From the cell containing the given text, extract its center point as (x, y) coordinate. 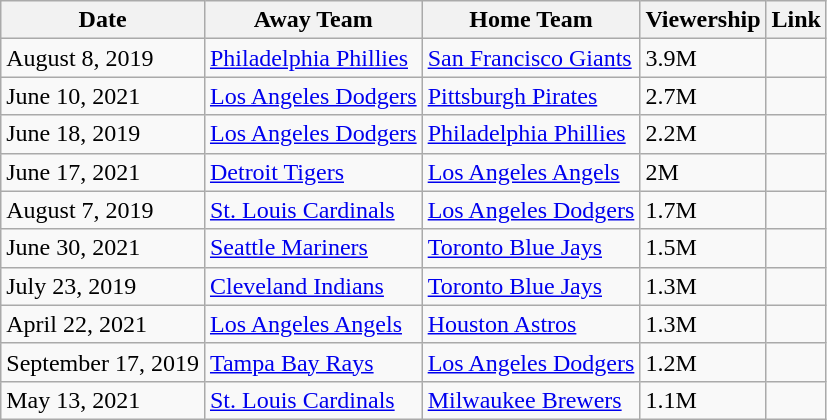
Milwaukee Brewers (531, 400)
Link (796, 20)
1.2M (703, 362)
July 23, 2019 (103, 286)
Houston Astros (531, 324)
1.5M (703, 248)
Cleveland Indians (313, 286)
San Francisco Giants (531, 58)
August 7, 2019 (103, 210)
June 10, 2021 (103, 96)
2M (703, 172)
2.2M (703, 134)
June 30, 2021 (103, 248)
Pittsburgh Pirates (531, 96)
May 13, 2021 (103, 400)
Home Team (531, 20)
June 17, 2021 (103, 172)
Detroit Tigers (313, 172)
Viewership (703, 20)
Tampa Bay Rays (313, 362)
Seattle Mariners (313, 248)
1.7M (703, 210)
June 18, 2019 (103, 134)
Away Team (313, 20)
1.1M (703, 400)
Date (103, 20)
August 8, 2019 (103, 58)
April 22, 2021 (103, 324)
September 17, 2019 (103, 362)
2.7M (703, 96)
3.9M (703, 58)
